Provide the [X, Y] coordinate of the cell's center where the given text is located.  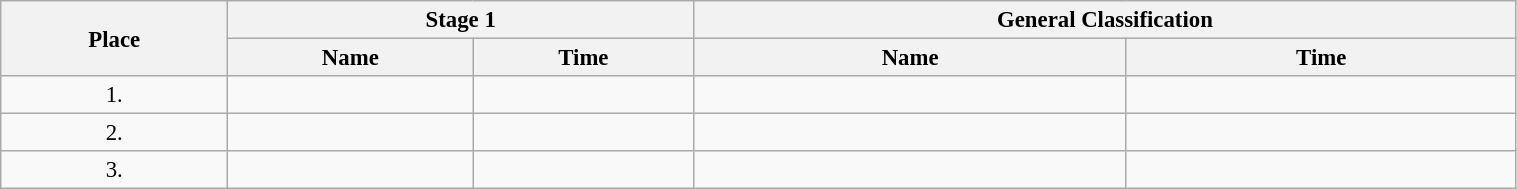
Stage 1 [461, 20]
Place [114, 38]
2. [114, 133]
1. [114, 95]
General Classification [1105, 20]
3. [114, 170]
